Detect which cell encompasses the target text, then output its (x, y) center coordinate. 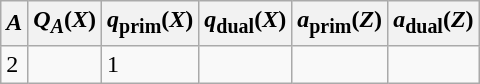
1 (150, 64)
2 (14, 64)
qprim(X) (150, 23)
aprim(Z) (340, 23)
QA(X) (65, 23)
qdual(X) (246, 23)
adual(Z) (434, 23)
A (14, 23)
